Capture the cell that displays the provided text and extract its (X, Y) central coordinate. 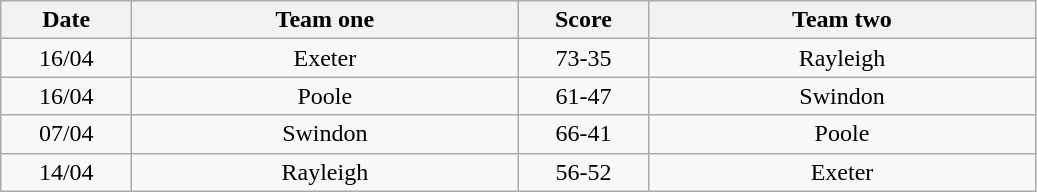
Team two (842, 20)
66-41 (584, 134)
07/04 (66, 134)
Team one (325, 20)
61-47 (584, 96)
14/04 (66, 172)
56-52 (584, 172)
73-35 (584, 58)
Score (584, 20)
Date (66, 20)
